Output the [x, y] coordinate of the center of the cell containing the given text.  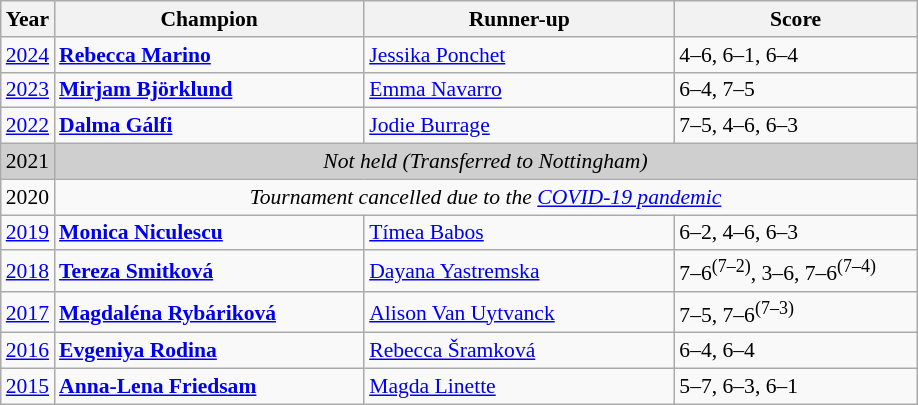
Rebecca Marino [209, 55]
Tournament cancelled due to the COVID-19 pandemic [486, 197]
2016 [28, 351]
6–4, 7–5 [796, 90]
Score [796, 19]
4–6, 6–1, 6–4 [796, 55]
Tímea Babos [519, 233]
Dayana Yastremska [519, 272]
Rebecca Šramková [519, 351]
Dalma Gálfi [209, 126]
Champion [209, 19]
2019 [28, 233]
Monica Niculescu [209, 233]
Jodie Burrage [519, 126]
6–4, 6–4 [796, 351]
Anna-Lena Friedsam [209, 387]
Evgeniya Rodina [209, 351]
Not held (Transferred to Nottingham) [486, 162]
Alison Van Uytvanck [519, 312]
2015 [28, 387]
2022 [28, 126]
2020 [28, 197]
5–7, 6–3, 6–1 [796, 387]
Mirjam Björklund [209, 90]
2023 [28, 90]
2024 [28, 55]
Jessika Ponchet [519, 55]
2021 [28, 162]
Tereza Smitková [209, 272]
Magdaléna Rybáriková [209, 312]
2018 [28, 272]
7–5, 7–6(7–3) [796, 312]
Magda Linette [519, 387]
7–6(7–2), 3–6, 7–6(7–4) [796, 272]
6–2, 4–6, 6–3 [796, 233]
7–5, 4–6, 6–3 [796, 126]
Runner-up [519, 19]
Emma Navarro [519, 90]
2017 [28, 312]
Year [28, 19]
